Identify which cell holds the provided text, then report its [X, Y] central coordinate. 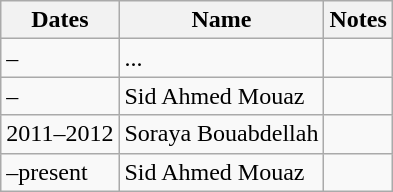
Notes [358, 20]
... [222, 58]
–present [60, 172]
Soraya Bouabdellah [222, 134]
Name [222, 20]
2011–2012 [60, 134]
Dates [60, 20]
